Return the [X, Y] coordinate for the center point of the cell that contains the specified text.  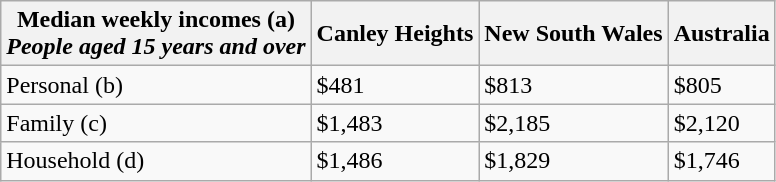
$1,483 [395, 123]
Personal (b) [156, 85]
Canley Heights [395, 34]
Australia [722, 34]
$1,486 [395, 161]
$481 [395, 85]
$2,120 [722, 123]
Household (d) [156, 161]
$813 [574, 85]
$1,829 [574, 161]
Median weekly incomes (a)People aged 15 years and over [156, 34]
$1,746 [722, 161]
New South Wales [574, 34]
Family (c) [156, 123]
$2,185 [574, 123]
$805 [722, 85]
